Search for the cell housing the specified text and yield its (X, Y) center coordinate. 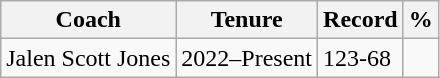
123-68 (361, 58)
2022–Present (247, 58)
Coach (88, 20)
Record (361, 20)
Tenure (247, 20)
% (420, 20)
Jalen Scott Jones (88, 58)
